Identify which cell holds the provided text, then report its [X, Y] central coordinate. 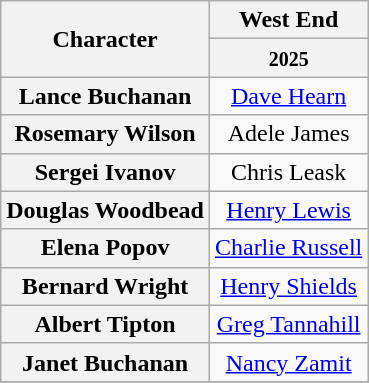
Dave Hearn [288, 96]
Henry Lewis [288, 210]
Albert Tipton [106, 324]
Sergei Ivanov [106, 172]
Bernard Wright [106, 286]
Nancy Zamit [288, 362]
West End [288, 20]
2025 [288, 58]
Douglas Woodbead [106, 210]
Charlie Russell [288, 248]
Henry Shields [288, 286]
Greg Tannahill [288, 324]
Adele James [288, 134]
Elena Popov [106, 248]
Character [106, 39]
Janet Buchanan [106, 362]
Lance Buchanan [106, 96]
Chris Leask [288, 172]
Rosemary Wilson [106, 134]
